Return (x, y) of the center of cell containing provided text 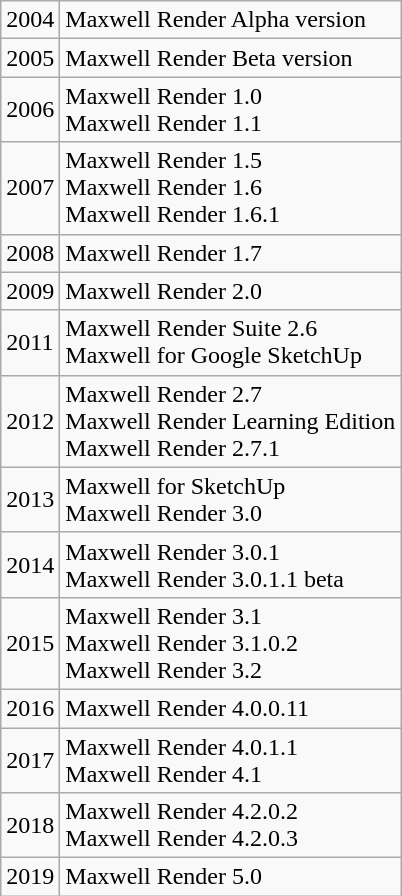
2018 (30, 826)
Maxwell Render Beta version (230, 58)
Maxwell Render 1.7 (230, 253)
2019 (30, 877)
2012 (30, 421)
2013 (30, 500)
2005 (30, 58)
2006 (30, 110)
Maxwell Render 1.0Maxwell Render 1.1 (230, 110)
2014 (30, 564)
2008 (30, 253)
Maxwell Render 4.2.0.2Maxwell Render 4.2.0.3 (230, 826)
2009 (30, 291)
Maxwell Render 1.5Maxwell Render 1.6Maxwell Render 1.6.1 (230, 188)
Maxwell Render 2.7Maxwell Render Learning EditionMaxwell Render 2.7.1 (230, 421)
Maxwell for SketchUpMaxwell Render 3.0 (230, 500)
2007 (30, 188)
Maxwell Render 2.0 (230, 291)
Maxwell Render 4.0.0.11 (230, 708)
2004 (30, 20)
Maxwell Render 5.0 (230, 877)
Maxwell Render 3.1Maxwell Render 3.1.0.2Maxwell Render 3.2 (230, 643)
2011 (30, 342)
2016 (30, 708)
Maxwell Render Suite 2.6Maxwell for Google SketchUp (230, 342)
Maxwell Render 3.0.1Maxwell Render 3.0.1.1 beta (230, 564)
Maxwell Render 4.0.1.1Maxwell Render 4.1 (230, 760)
2017 (30, 760)
Maxwell Render Alpha version (230, 20)
2015 (30, 643)
